Locate the cell with the specified text and output its (x, y) center coordinate. 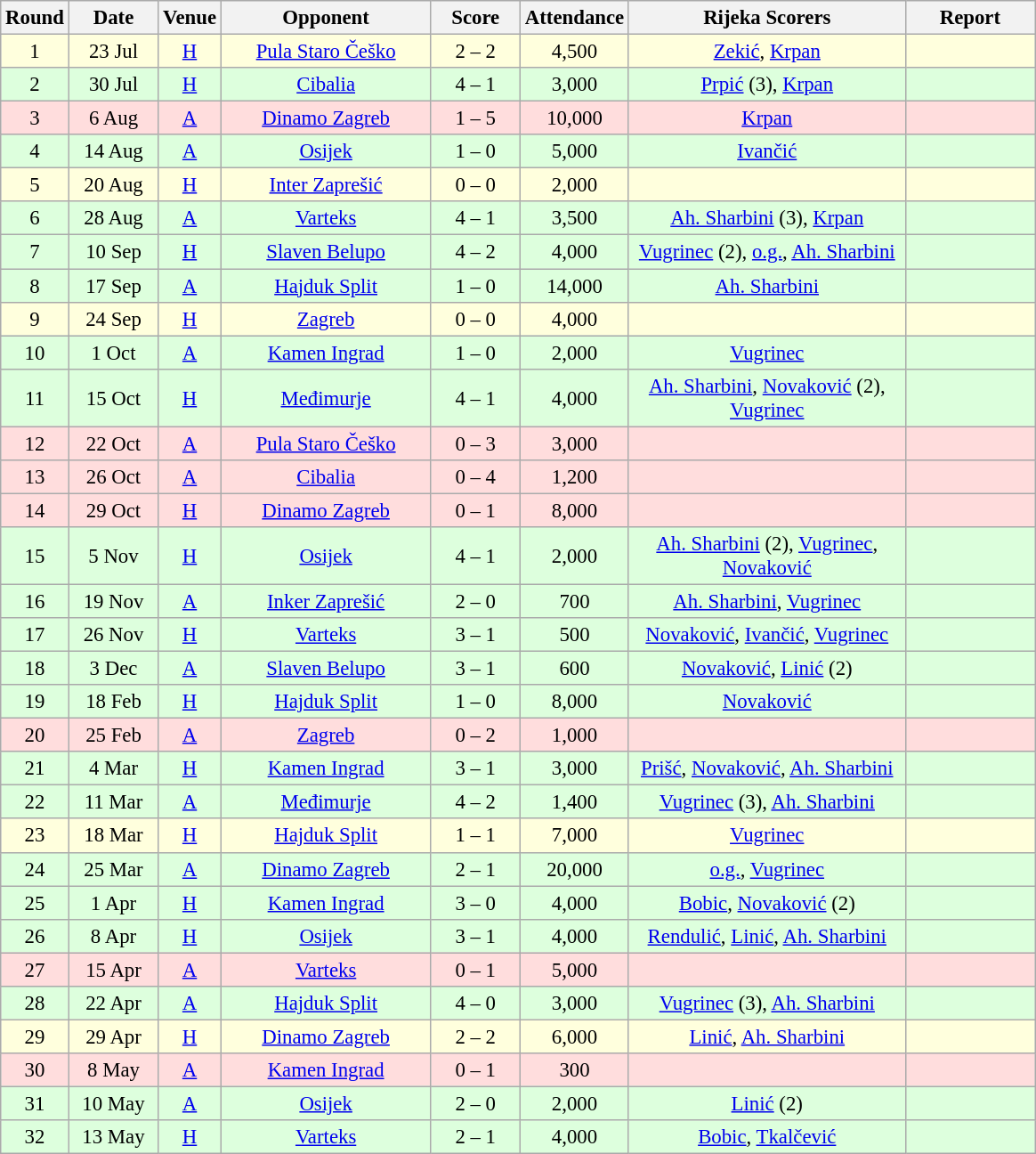
6,000 (575, 1036)
Inter Zaprešić (326, 185)
Linić (2) (767, 1103)
Ah. Sharbini (2), Vugrinec, Novaković (767, 556)
13 (35, 477)
17 (35, 635)
5 Nov (114, 556)
12 (35, 443)
Krpan (767, 118)
32 (35, 1137)
Novaković, Linić (2) (767, 669)
3,500 (575, 218)
Ivančić (767, 151)
Report (970, 18)
9 (35, 319)
23 (35, 836)
28 Aug (114, 218)
10 May (114, 1103)
26 Oct (114, 477)
Vugrinec (2), o.g., Ah. Sharbini (767, 252)
Novaković, Ivančić, Vugrinec (767, 635)
1 – 5 (475, 118)
4 Mar (114, 768)
0 – 2 (475, 735)
29 Oct (114, 510)
8 (35, 286)
27 (35, 970)
14 (35, 510)
19 (35, 702)
500 (575, 635)
Opponent (326, 18)
Linić, Ah. Sharbini (767, 1036)
22 Apr (114, 1004)
22 (35, 802)
Prišć, Novaković, Ah. Sharbini (767, 768)
0 – 4 (475, 477)
10,000 (575, 118)
18 (35, 669)
11 (35, 397)
1 Oct (114, 353)
Round (35, 18)
28 (35, 1004)
18 Feb (114, 702)
31 (35, 1103)
5 (35, 185)
22 Oct (114, 443)
23 Jul (114, 52)
Rijeka Scorers (767, 18)
700 (575, 601)
26 Nov (114, 635)
Ah. Sharbini (3), Krpan (767, 218)
4,500 (575, 52)
Bobic, Tkalčević (767, 1137)
6 Aug (114, 118)
20,000 (575, 869)
24 Sep (114, 319)
1,200 (575, 477)
10 (35, 353)
15 (35, 556)
30 Jul (114, 85)
Novaković (767, 702)
1 – 1 (475, 836)
1,400 (575, 802)
13 May (114, 1137)
25 Feb (114, 735)
1 Apr (114, 903)
Ah. Sharbini, Novaković (2), Vugrinec (767, 397)
Venue (190, 18)
o.g., Vugrinec (767, 869)
30 (35, 1070)
Date (114, 18)
Ah. Sharbini (767, 286)
14,000 (575, 286)
11 Mar (114, 802)
20 Aug (114, 185)
3 – 0 (475, 903)
29 Apr (114, 1036)
8 May (114, 1070)
4 (35, 151)
17 Sep (114, 286)
18 Mar (114, 836)
24 (35, 869)
7,000 (575, 836)
1,000 (575, 735)
600 (575, 669)
0 – 3 (475, 443)
25 Mar (114, 869)
26 (35, 936)
21 (35, 768)
6 (35, 218)
7 (35, 252)
14 Aug (114, 151)
25 (35, 903)
3 Dec (114, 669)
Inker Zaprešić (326, 601)
Rendulić, Linić, Ah. Sharbini (767, 936)
1 (35, 52)
16 (35, 601)
Zekić, Krpan (767, 52)
Prpić (3), Krpan (767, 85)
300 (575, 1070)
Ah. Sharbini, Vugrinec (767, 601)
19 Nov (114, 601)
15 Oct (114, 397)
29 (35, 1036)
4 – 0 (475, 1004)
Bobic, Novaković (2) (767, 903)
20 (35, 735)
Score (475, 18)
3 (35, 118)
2 (35, 85)
8 Apr (114, 936)
15 Apr (114, 970)
Attendance (575, 18)
10 Sep (114, 252)
